Scan for the cell matching the given text and deliver its [x, y] coordinate at center. 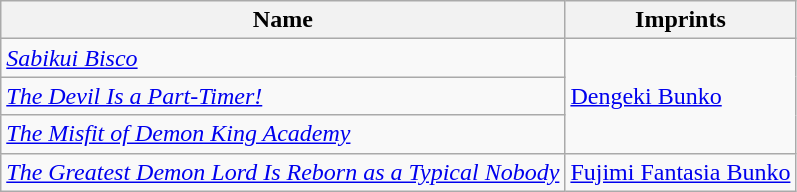
The Greatest Demon Lord Is Reborn as a Typical Nobody [283, 172]
The Misfit of Demon King Academy [283, 134]
Imprints [680, 20]
The Devil Is a Part-Timer! [283, 96]
Fujimi Fantasia Bunko [680, 172]
Sabikui Bisco [283, 58]
Dengeki Bunko [680, 96]
Name [283, 20]
